Find where the given text appears and provide that cell's center as (X, Y) coordinate. 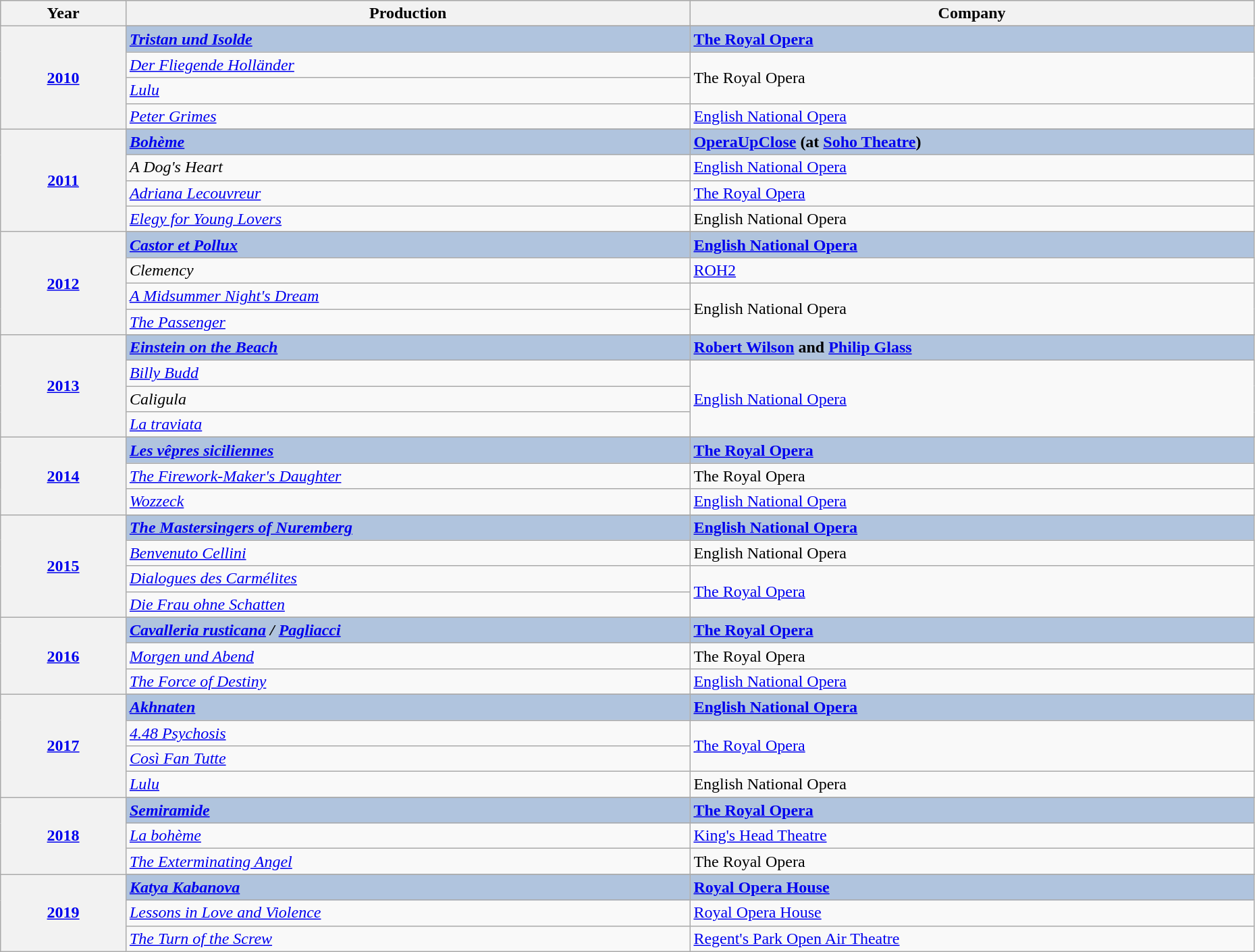
Der Fliegende Holländer (408, 65)
The Exterminating Angel (408, 862)
Cavalleria rusticana / Pagliacci (408, 630)
2016 (63, 656)
Caligula (408, 399)
Morgen und Abend (408, 656)
OperaUpClose (at Soho Theatre) (972, 142)
Dialogues des Carmélites (408, 579)
Regent's Park Open Air Theatre (972, 938)
Adriana Lecouvreur (408, 193)
2015 (63, 566)
La bohème (408, 836)
2012 (63, 283)
Einstein on the Beach (408, 348)
2010 (63, 78)
Peter Grimes (408, 116)
Così Fan Tutte (408, 759)
Tristan und Isolde (408, 39)
Akhnaten (408, 707)
La traviata (408, 425)
Les vêpres siciliennes (408, 450)
Katya Kabanova (408, 887)
Wozzeck (408, 502)
Production (408, 14)
2014 (63, 476)
Lessons in Love and Violence (408, 913)
The Turn of the Screw (408, 938)
Clemency (408, 270)
The Firework-Maker's Daughter (408, 476)
2018 (63, 836)
2013 (63, 386)
The Passenger (408, 322)
Company (972, 14)
The Mastersingers of Nuremberg (408, 527)
Castor et Pollux (408, 244)
Elegy for Young Lovers (408, 219)
2017 (63, 745)
Die Frau ohne Schatten (408, 604)
Robert Wilson and Philip Glass (972, 348)
Semiramide (408, 810)
4.48 Psychosis (408, 733)
2011 (63, 180)
Year (63, 14)
Benvenuto Cellini (408, 553)
2019 (63, 913)
A Midsummer Night's Dream (408, 296)
The Force of Destiny (408, 681)
ROH2 (972, 270)
Billy Budd (408, 373)
King's Head Theatre (972, 836)
A Dog's Heart (408, 167)
Bohème (408, 142)
